Pinpoint the cell where the given text exists, returning its [x, y] midpoint coordinate. 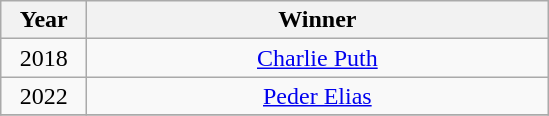
Year [44, 20]
Winner [318, 20]
2018 [44, 58]
Peder Elias [318, 96]
2022 [44, 96]
Charlie Puth [318, 58]
